Search for the cell housing the specified text and yield its [X, Y] center coordinate. 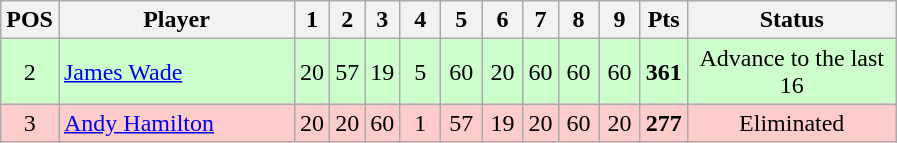
Eliminated [792, 123]
277 [664, 123]
Player [176, 20]
7 [540, 20]
9 [620, 20]
Andy Hamilton [176, 123]
8 [578, 20]
Pts [664, 20]
4 [420, 20]
POS [30, 20]
6 [502, 20]
James Wade [176, 72]
Advance to the last 16 [792, 72]
Status [792, 20]
361 [664, 72]
